For the text-containing cell, return its midpoint in [x, y] coordinate format. 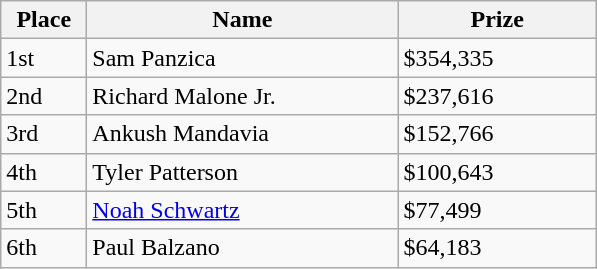
$100,643 [498, 172]
3rd [44, 134]
Paul Balzano [242, 248]
Prize [498, 20]
6th [44, 248]
4th [44, 172]
Richard Malone Jr. [242, 96]
Tyler Patterson [242, 172]
$354,335 [498, 58]
Ankush Mandavia [242, 134]
$64,183 [498, 248]
Noah Schwartz [242, 210]
2nd [44, 96]
$237,616 [498, 96]
$77,499 [498, 210]
1st [44, 58]
Sam Panzica [242, 58]
Name [242, 20]
Place [44, 20]
5th [44, 210]
$152,766 [498, 134]
